Pinpoint the cell where the given text exists, returning its [x, y] midpoint coordinate. 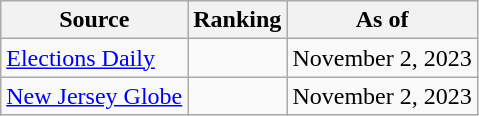
New Jersey Globe [94, 96]
Source [94, 20]
Elections Daily [94, 58]
Ranking [238, 20]
As of [382, 20]
